Determine the [x, y] coordinate at the center of the cell enclosing the given text.  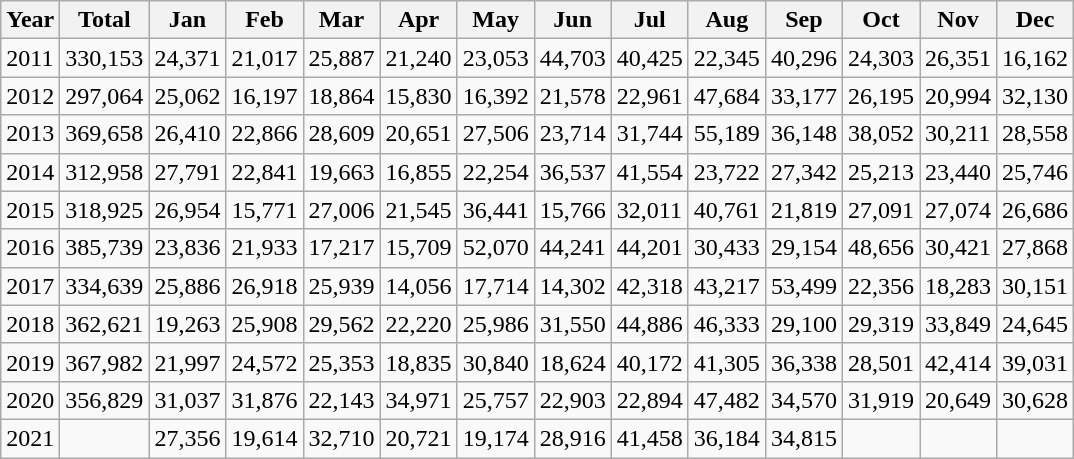
May [496, 20]
44,201 [650, 248]
15,709 [418, 248]
29,154 [804, 248]
29,562 [342, 324]
22,841 [264, 172]
385,739 [104, 248]
21,240 [418, 58]
19,174 [496, 438]
2021 [30, 438]
22,143 [342, 400]
2018 [30, 324]
25,886 [188, 286]
16,197 [264, 96]
26,410 [188, 134]
25,353 [342, 362]
26,918 [264, 286]
26,351 [958, 58]
41,458 [650, 438]
33,177 [804, 96]
28,558 [1036, 134]
52,070 [496, 248]
38,052 [880, 134]
2013 [30, 134]
21,997 [188, 362]
23,440 [958, 172]
31,744 [650, 134]
23,836 [188, 248]
40,296 [804, 58]
2019 [30, 362]
330,153 [104, 58]
25,746 [1036, 172]
356,829 [104, 400]
22,894 [650, 400]
23,722 [726, 172]
24,572 [264, 362]
48,656 [880, 248]
23,053 [496, 58]
Aug [726, 20]
34,971 [418, 400]
Jan [188, 20]
22,866 [264, 134]
Year [30, 20]
46,333 [726, 324]
30,628 [1036, 400]
22,356 [880, 286]
15,830 [418, 96]
Jul [650, 20]
44,886 [650, 324]
36,441 [496, 210]
297,064 [104, 96]
Total [104, 20]
367,982 [104, 362]
25,887 [342, 58]
2016 [30, 248]
34,570 [804, 400]
32,130 [1036, 96]
27,791 [188, 172]
31,919 [880, 400]
27,356 [188, 438]
40,425 [650, 58]
27,074 [958, 210]
30,433 [726, 248]
16,392 [496, 96]
25,939 [342, 286]
30,840 [496, 362]
17,714 [496, 286]
53,499 [804, 286]
25,213 [880, 172]
16,855 [418, 172]
47,684 [726, 96]
26,195 [880, 96]
21,017 [264, 58]
44,241 [572, 248]
14,056 [418, 286]
55,189 [726, 134]
36,184 [726, 438]
30,421 [958, 248]
27,342 [804, 172]
36,148 [804, 134]
27,006 [342, 210]
20,649 [958, 400]
27,506 [496, 134]
21,545 [418, 210]
20,721 [418, 438]
21,578 [572, 96]
19,614 [264, 438]
15,766 [572, 210]
22,254 [496, 172]
40,761 [726, 210]
2020 [30, 400]
334,639 [104, 286]
47,482 [726, 400]
2011 [30, 58]
32,710 [342, 438]
18,624 [572, 362]
24,645 [1036, 324]
18,864 [342, 96]
29,319 [880, 324]
43,217 [726, 286]
22,220 [418, 324]
312,958 [104, 172]
24,371 [188, 58]
40,172 [650, 362]
2012 [30, 96]
41,554 [650, 172]
2014 [30, 172]
19,663 [342, 172]
33,849 [958, 324]
27,868 [1036, 248]
30,211 [958, 134]
31,876 [264, 400]
30,151 [1036, 286]
25,062 [188, 96]
28,916 [572, 438]
17,217 [342, 248]
21,819 [804, 210]
Feb [264, 20]
24,303 [880, 58]
32,011 [650, 210]
22,903 [572, 400]
31,550 [572, 324]
42,414 [958, 362]
26,954 [188, 210]
20,651 [418, 134]
318,925 [104, 210]
19,263 [188, 324]
Dec [1036, 20]
26,686 [1036, 210]
15,771 [264, 210]
27,091 [880, 210]
Nov [958, 20]
25,908 [264, 324]
29,100 [804, 324]
42,318 [650, 286]
23,714 [572, 134]
18,283 [958, 286]
36,338 [804, 362]
20,994 [958, 96]
Mar [342, 20]
22,961 [650, 96]
25,986 [496, 324]
2017 [30, 286]
16,162 [1036, 58]
25,757 [496, 400]
18,835 [418, 362]
28,501 [880, 362]
31,037 [188, 400]
369,658 [104, 134]
28,609 [342, 134]
22,345 [726, 58]
Sep [804, 20]
36,537 [572, 172]
14,302 [572, 286]
39,031 [1036, 362]
Apr [418, 20]
41,305 [726, 362]
362,621 [104, 324]
Oct [880, 20]
44,703 [572, 58]
34,815 [804, 438]
2015 [30, 210]
Jun [572, 20]
21,933 [264, 248]
